Identify which cell holds the provided text, then report its [x, y] central coordinate. 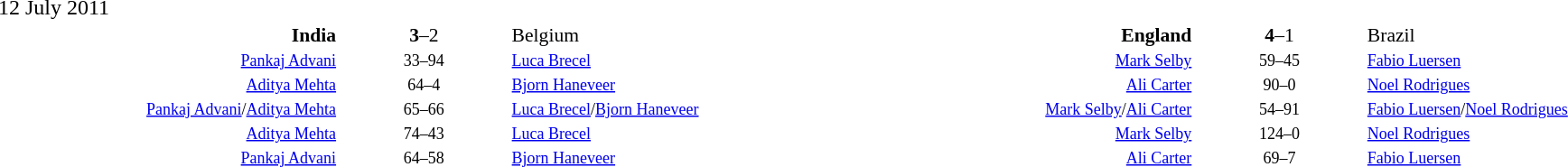
65–66 [425, 109]
Belgium [681, 34]
124–0 [1279, 135]
England [1022, 34]
Ali Carter [1022, 86]
90–0 [1279, 86]
33–94 [425, 60]
Luca Brecel/Bjorn Haneveer [681, 109]
59–45 [1279, 60]
64–4 [425, 86]
54–91 [1279, 109]
Mark Selby/Ali Carter [1022, 109]
74–43 [425, 135]
Bjorn Haneveer [681, 86]
3–2 [425, 34]
4–1 [1279, 34]
